Detect which cell encompasses the target text, then output its [x, y] center coordinate. 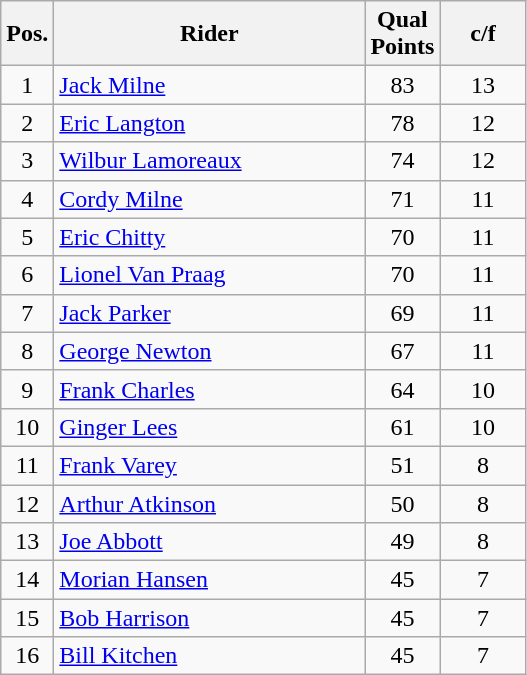
Eric Langton [210, 123]
Bob Harrison [210, 618]
2 [28, 123]
3 [28, 161]
1 [28, 85]
Frank Varey [210, 465]
4 [28, 199]
c/f [483, 34]
6 [28, 275]
Arthur Atkinson [210, 503]
50 [402, 503]
83 [402, 85]
9 [28, 389]
5 [28, 237]
Ginger Lees [210, 427]
Wilbur Lamoreaux [210, 161]
Frank Charles [210, 389]
64 [402, 389]
15 [28, 618]
Qual Points [402, 34]
67 [402, 351]
Bill Kitchen [210, 656]
71 [402, 199]
Jack Parker [210, 313]
Morian Hansen [210, 580]
78 [402, 123]
Jack Milne [210, 85]
George Newton [210, 351]
61 [402, 427]
Cordy Milne [210, 199]
74 [402, 161]
Pos. [28, 34]
49 [402, 542]
16 [28, 656]
14 [28, 580]
Joe Abbott [210, 542]
Eric Chitty [210, 237]
Lionel Van Praag [210, 275]
69 [402, 313]
51 [402, 465]
Rider [210, 34]
